Find where the given text appears and provide that cell's center as [X, Y] coordinate. 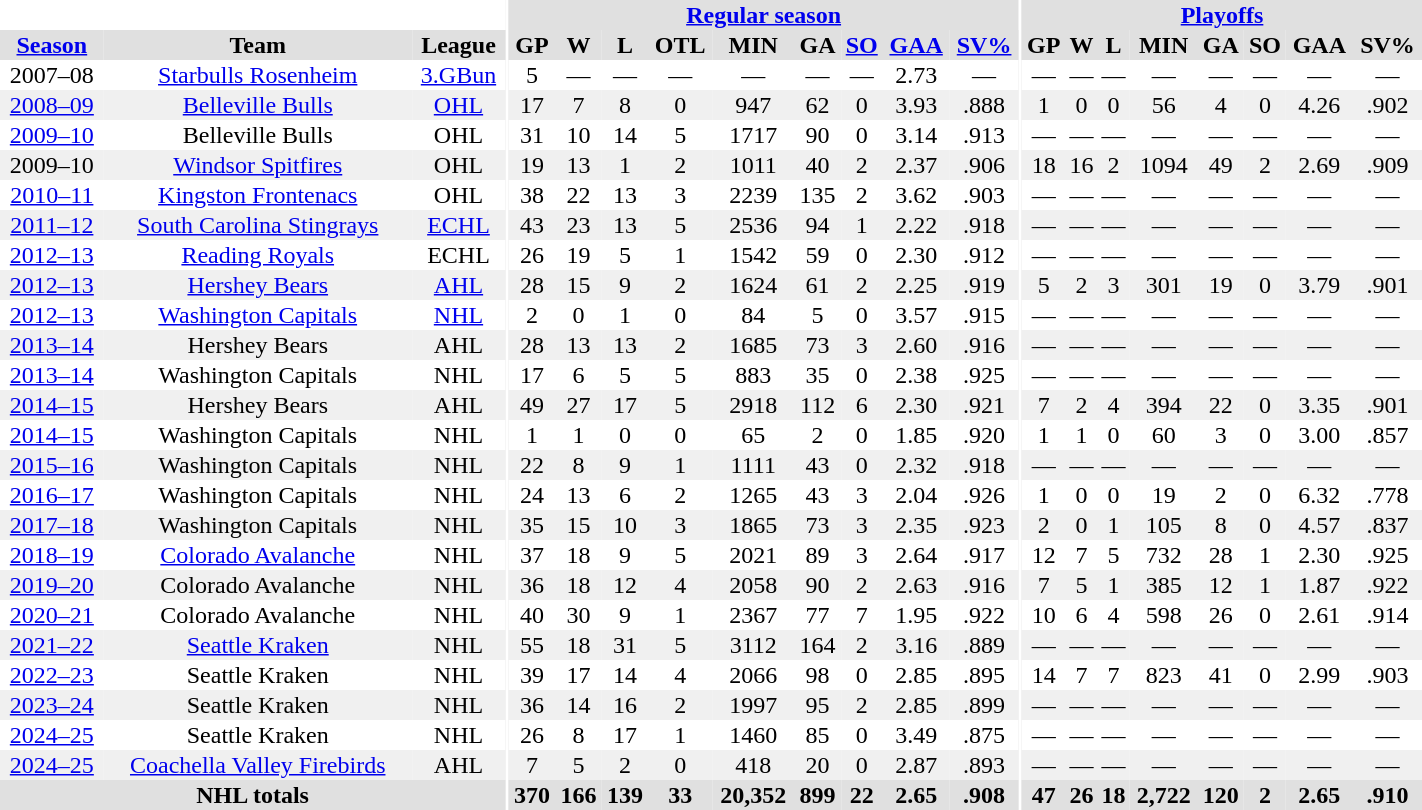
61 [817, 285]
.778 [1388, 495]
3.16 [916, 645]
95 [817, 705]
1111 [753, 465]
65 [753, 435]
27 [578, 405]
Reading Royals [258, 255]
.902 [1388, 105]
2066 [753, 675]
.893 [984, 765]
.908 [984, 795]
3.35 [1320, 405]
2.64 [916, 555]
39 [532, 675]
2536 [753, 225]
1685 [753, 345]
NHL totals [252, 795]
2011–12 [52, 225]
823 [1164, 675]
598 [1164, 615]
South Carolina Stingrays [258, 225]
2017–18 [52, 525]
4.57 [1320, 525]
.919 [984, 285]
.875 [984, 735]
883 [753, 375]
301 [1164, 285]
Season [52, 45]
.888 [984, 105]
.837 [1388, 525]
2367 [753, 615]
1542 [753, 255]
.923 [984, 525]
.889 [984, 645]
2.60 [916, 345]
2058 [753, 585]
1.85 [916, 435]
3112 [753, 645]
.910 [1388, 795]
2.22 [916, 225]
105 [1164, 525]
23 [578, 225]
370 [532, 795]
1.95 [916, 615]
2.61 [1320, 615]
League [458, 45]
.926 [984, 495]
2.99 [1320, 675]
2021 [753, 555]
2010–11 [52, 195]
59 [817, 255]
2022–23 [52, 675]
2019–20 [52, 585]
Playoffs [1222, 15]
30 [578, 615]
20 [817, 765]
2007–08 [52, 75]
47 [1044, 795]
385 [1164, 585]
.899 [984, 705]
.895 [984, 675]
3.62 [916, 195]
OTL [680, 45]
84 [753, 315]
2023–24 [52, 705]
1865 [753, 525]
3.14 [916, 135]
1265 [753, 495]
1.87 [1320, 585]
139 [625, 795]
418 [753, 765]
.909 [1388, 165]
112 [817, 405]
2.37 [916, 165]
60 [1164, 435]
3.00 [1320, 435]
.906 [984, 165]
2015–16 [52, 465]
2.73 [916, 75]
89 [817, 555]
2.87 [916, 765]
2020–21 [52, 615]
Team [258, 45]
41 [1221, 675]
1094 [1164, 165]
Starbulls Rosenheim [258, 75]
1460 [753, 735]
.912 [984, 255]
20,352 [753, 795]
62 [817, 105]
2.35 [916, 525]
1624 [753, 285]
.921 [984, 405]
.914 [1388, 615]
3.79 [1320, 285]
37 [532, 555]
.913 [984, 135]
85 [817, 735]
2.04 [916, 495]
.920 [984, 435]
3.49 [916, 735]
Regular season [764, 15]
38 [532, 195]
1011 [753, 165]
120 [1221, 795]
2.63 [916, 585]
33 [680, 795]
2,722 [1164, 795]
6.32 [1320, 495]
2.25 [916, 285]
899 [817, 795]
3.GBun [458, 75]
2.69 [1320, 165]
1717 [753, 135]
732 [1164, 555]
2021–22 [52, 645]
3.57 [916, 315]
3.93 [916, 105]
394 [1164, 405]
2.32 [916, 465]
24 [532, 495]
55 [532, 645]
Windsor Spitfires [258, 165]
94 [817, 225]
2008–09 [52, 105]
2239 [753, 195]
.915 [984, 315]
135 [817, 195]
2918 [753, 405]
947 [753, 105]
Coachella Valley Firebirds [258, 765]
56 [1164, 105]
2.38 [916, 375]
98 [817, 675]
1997 [753, 705]
164 [817, 645]
Kingston Frontenacs [258, 195]
4.26 [1320, 105]
77 [817, 615]
2016–17 [52, 495]
.857 [1388, 435]
2018–19 [52, 555]
166 [578, 795]
.917 [984, 555]
